Locate the cell with the specified text and output its [X, Y] center coordinate. 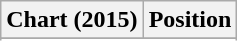
Position [190, 20]
Chart (2015) [72, 20]
